Locate the cell with the specified text and output its [x, y] center coordinate. 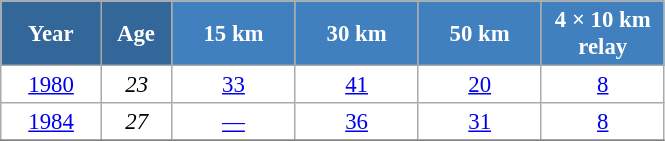
1980 [52, 85]
31 [480, 122]
15 km [234, 34]
33 [234, 85]
20 [480, 85]
36 [356, 122]
50 km [480, 34]
41 [356, 85]
Age [136, 34]
4 × 10 km relay [602, 34]
23 [136, 85]
— [234, 122]
1984 [52, 122]
Year [52, 34]
30 km [356, 34]
27 [136, 122]
